Locate the cell with the specified text and output its (x, y) center coordinate. 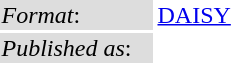
Published as: (76, 48)
Format: (76, 15)
